Return [x, y] of the center of cell containing provided text 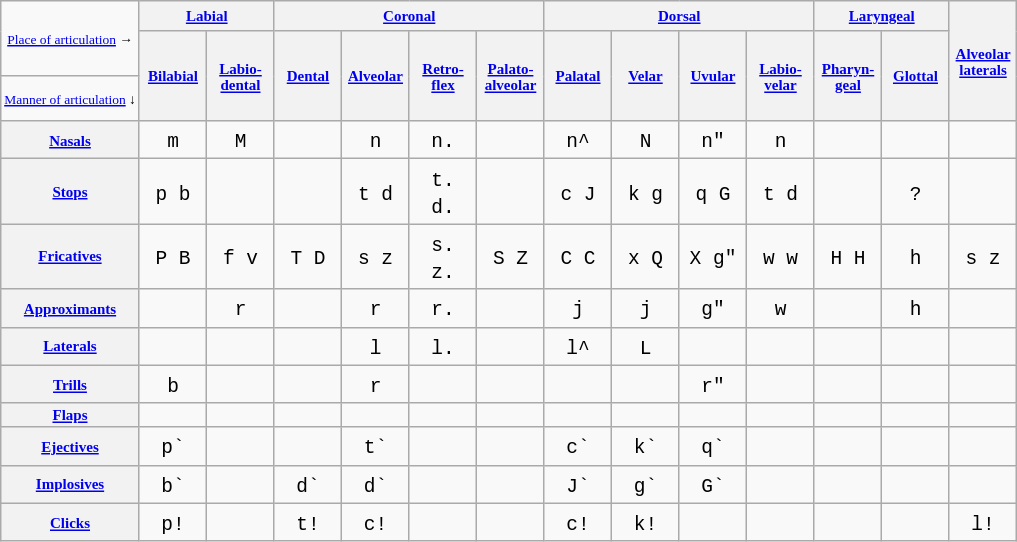
N [646, 140]
p b [173, 192]
Clicks [70, 522]
S Z [511, 256]
Alveolar laterals [983, 61]
b [173, 384]
t! [308, 522]
w [781, 308]
q` [713, 446]
J` [578, 484]
Glottal [916, 76]
Labio‐dental [241, 76]
Dental [308, 76]
G` [713, 484]
n^ [578, 140]
m [173, 140]
Approximants [70, 308]
s. z. [443, 256]
c` [578, 446]
k g [646, 192]
c J [578, 192]
p! [173, 522]
L [646, 346]
x Q [646, 256]
Trills [70, 384]
Dorsal [679, 16]
Laryngeal [882, 16]
Bilabial [173, 76]
l^ [578, 346]
Manner of articulation ↓ [70, 98]
P B [173, 256]
Palato‐alveolar [511, 76]
r" [713, 384]
Uvular [713, 76]
Place of articulation → [70, 38]
Flaps [70, 415]
Nasals [70, 140]
l [376, 346]
Ejectives [70, 446]
H H [848, 256]
t. d. [443, 192]
Retro‐flex [443, 76]
C C [578, 256]
Labio‐velar [781, 76]
Laterals [70, 346]
Palatal [578, 76]
n. [443, 140]
Velar [646, 76]
f v [241, 256]
? [916, 192]
Pharyn‐geal [848, 76]
t` [376, 446]
k` [646, 446]
Alveolar [376, 76]
Labial [206, 16]
r. [443, 308]
l. [443, 346]
Implosives [70, 484]
T D [308, 256]
Coronal [409, 16]
q G [713, 192]
w w [781, 256]
g" [713, 308]
n" [713, 140]
g` [646, 484]
k! [646, 522]
Stops [70, 192]
b` [173, 484]
p` [173, 446]
l! [983, 522]
M [241, 140]
X g" [713, 256]
Fricatives [70, 256]
